Pinpoint the cell where the given text exists, returning its (x, y) midpoint coordinate. 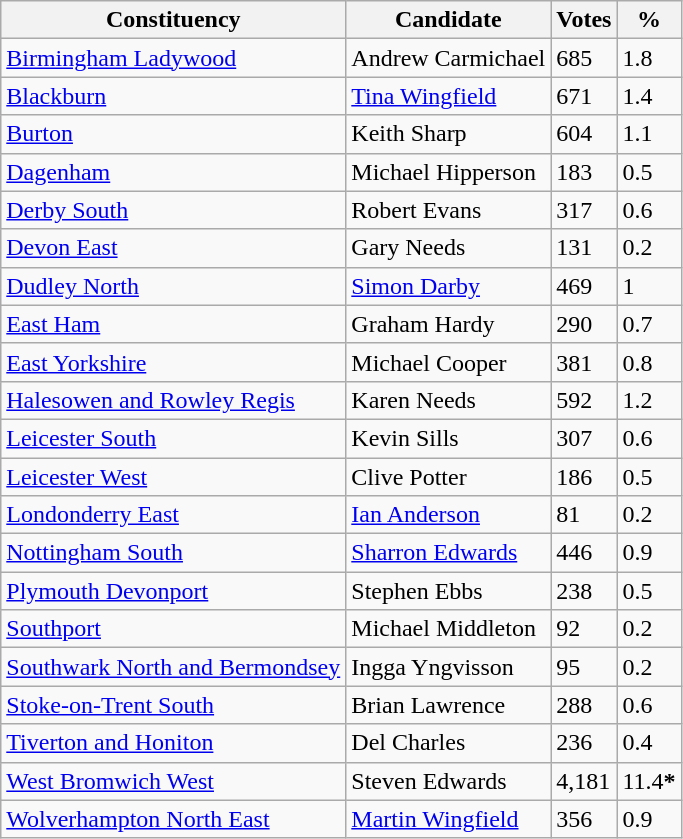
% (649, 20)
Dagenham (174, 172)
Blackburn (174, 96)
Plymouth Devonport (174, 591)
11.4* (649, 781)
Londonderry East (174, 515)
Birmingham Ladywood (174, 58)
Stephen Ebbs (448, 591)
Robert Evans (448, 210)
81 (584, 515)
Stoke-on-Trent South (174, 705)
Andrew Carmichael (448, 58)
238 (584, 591)
West Bromwich West (174, 781)
Halesowen and Rowley Regis (174, 400)
469 (584, 286)
236 (584, 743)
604 (584, 134)
317 (584, 210)
Karen Needs (448, 400)
356 (584, 819)
Michael Cooper (448, 362)
Votes (584, 20)
Leicester West (174, 477)
0.8 (649, 362)
East Yorkshire (174, 362)
1 (649, 286)
Simon Darby (448, 286)
183 (584, 172)
Devon East (174, 248)
Nottingham South (174, 553)
592 (584, 400)
4,181 (584, 781)
Leicester South (174, 438)
Michael Hipperson (448, 172)
Michael Middleton (448, 629)
East Ham (174, 324)
0.7 (649, 324)
186 (584, 477)
Candidate (448, 20)
446 (584, 553)
Southwark North and Bermondsey (174, 667)
Gary Needs (448, 248)
Sharron Edwards (448, 553)
Dudley North (174, 286)
Steven Edwards (448, 781)
1.8 (649, 58)
381 (584, 362)
Brian Lawrence (448, 705)
1.4 (649, 96)
Southport (174, 629)
95 (584, 667)
Keith Sharp (448, 134)
Graham Hardy (448, 324)
Martin Wingfield (448, 819)
Derby South (174, 210)
Tiverton and Honiton (174, 743)
Constituency (174, 20)
1.1 (649, 134)
Del Charles (448, 743)
Kevin Sills (448, 438)
Wolverhampton North East (174, 819)
290 (584, 324)
307 (584, 438)
Burton (174, 134)
92 (584, 629)
685 (584, 58)
288 (584, 705)
0.4 (649, 743)
Ingga Yngvisson (448, 667)
131 (584, 248)
Ian Anderson (448, 515)
1.2 (649, 400)
671 (584, 96)
Clive Potter (448, 477)
Tina Wingfield (448, 96)
